Provide the (X, Y) coordinate of the cell's center where the given text is located.  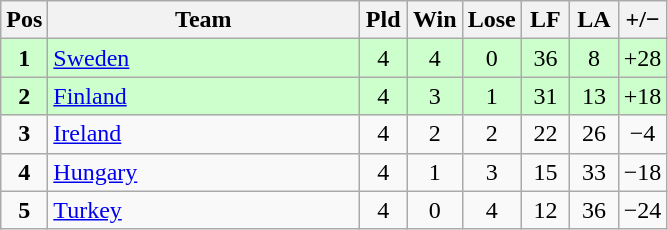
+18 (642, 96)
8 (594, 58)
5 (24, 210)
15 (546, 172)
+/− (642, 20)
Team (204, 20)
13 (594, 96)
−18 (642, 172)
33 (594, 172)
LA (594, 20)
31 (546, 96)
−24 (642, 210)
Pos (24, 20)
Ireland (204, 134)
Finland (204, 96)
Turkey (204, 210)
Pld (384, 20)
LF (546, 20)
Lose (492, 20)
+28 (642, 58)
−4 (642, 134)
Sweden (204, 58)
Win (434, 20)
Hungary (204, 172)
12 (546, 210)
22 (546, 134)
26 (594, 134)
